Provide the [X, Y] coordinate of the cell's center where the given text is located.  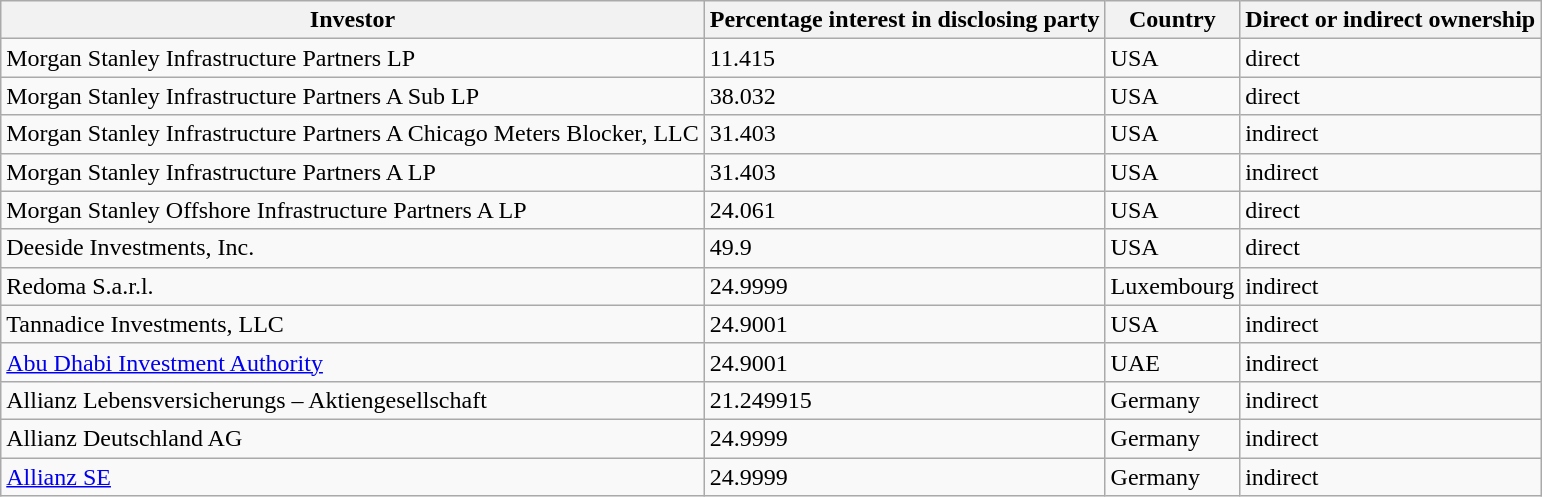
Morgan Stanley Infrastructure Partners A Chicago Meters Blocker, LLC [353, 134]
Direct or indirect ownership [1390, 20]
Allianz Lebensversicherungs – Aktiengesellschaft [353, 400]
38.032 [904, 96]
Morgan Stanley Offshore Infrastructure Partners A LP [353, 210]
Allianz Deutschland AG [353, 438]
Morgan Stanley Infrastructure Partners LP [353, 58]
Redoma S.a.r.l. [353, 286]
Percentage interest in disclosing party [904, 20]
Morgan Stanley Infrastructure Partners A LP [353, 172]
Allianz SE [353, 477]
Tannadice Investments, LLC [353, 324]
Country [1172, 20]
Deeside Investments, Inc. [353, 248]
49.9 [904, 248]
Luxembourg [1172, 286]
Morgan Stanley Infrastructure Partners A Sub LP [353, 96]
Abu Dhabi Investment Authority [353, 362]
24.061 [904, 210]
21.249915 [904, 400]
Investor [353, 20]
UAE [1172, 362]
11.415 [904, 58]
